From the cell containing the given text, extract its center point as (X, Y) coordinate. 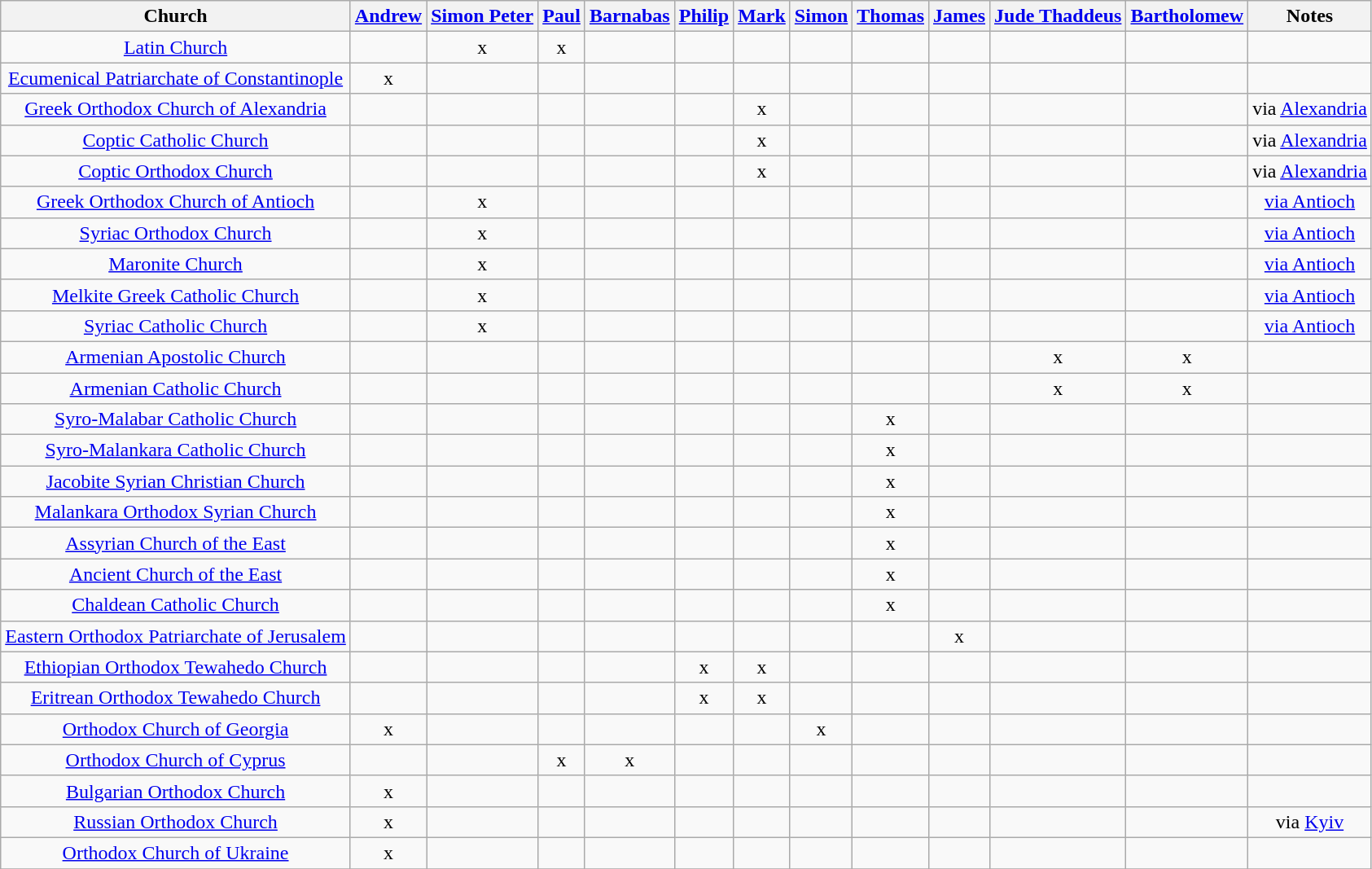
Barnabas (629, 16)
Bulgarian Orthodox Church (176, 791)
Simon Peter (482, 16)
Eritrean Orthodox Tewahedo Church (176, 698)
Russian Orthodox Church (176, 822)
Armenian Catholic Church (176, 388)
Orthodox Church of Georgia (176, 729)
Mark (762, 16)
Simon (821, 16)
Syriac Orthodox Church (176, 233)
Coptic Orthodox Church (176, 171)
James (959, 16)
Ethiopian Orthodox Tewahedo Church (176, 667)
Coptic Catholic Church (176, 140)
Syro-Malankara Catholic Church (176, 450)
Latin Church (176, 47)
Thomas (891, 16)
Syro-Malabar Catholic Church (176, 419)
Notes (1310, 16)
Chaldean Catholic Church (176, 605)
Bartholomew (1187, 16)
via Kyiv (1310, 822)
Assyrian Church of the East (176, 543)
Armenian Apostolic Church (176, 357)
Greek Orthodox Church of Antioch (176, 202)
Church (176, 16)
Jude Thaddeus (1059, 16)
Ancient Church of the East (176, 574)
Philip (704, 16)
Eastern Orthodox Patriarchate of Jerusalem (176, 636)
Andrew (388, 16)
Paul (562, 16)
Maronite Church (176, 264)
Melkite Greek Catholic Church (176, 295)
Orthodox Church of Ukraine (176, 853)
Orthodox Church of Cyprus (176, 760)
Ecumenical Patriarchate of Constantinople (176, 78)
Jacobite Syrian Christian Church (176, 481)
Greek Orthodox Church of Alexandria (176, 109)
Malankara Orthodox Syrian Church (176, 512)
Syriac Catholic Church (176, 326)
